Search for the cell housing the specified text and yield its (X, Y) center coordinate. 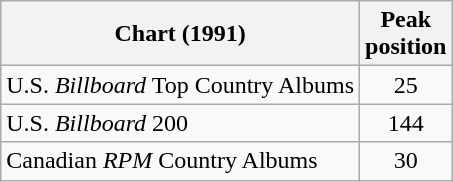
Canadian RPM Country Albums (180, 161)
30 (406, 161)
Chart (1991) (180, 34)
144 (406, 123)
25 (406, 85)
Peakposition (406, 34)
U.S. Billboard 200 (180, 123)
U.S. Billboard Top Country Albums (180, 85)
